Extract the (x, y) coordinate from the center of the cell holding the provided text.  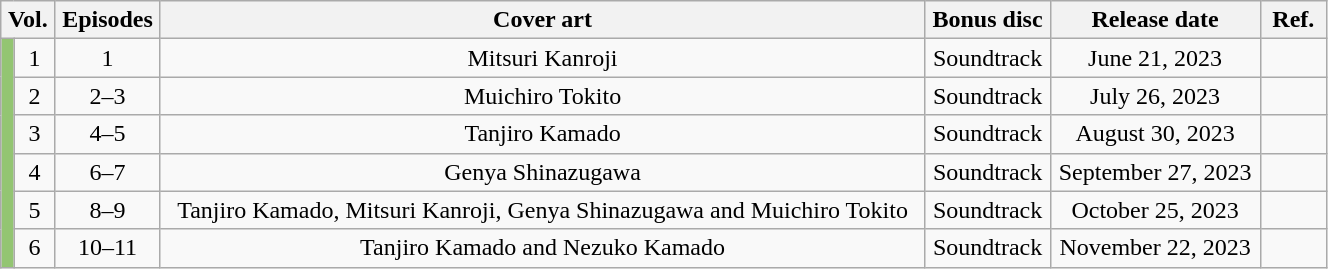
Tanjiro Kamado (542, 134)
8–9 (108, 210)
June 21, 2023 (1155, 58)
September 27, 2023 (1155, 172)
4 (34, 172)
Ref. (1293, 20)
Tanjiro Kamado and Nezuko Kamado (542, 248)
Genya Shinazugawa (542, 172)
6–7 (108, 172)
Tanjiro Kamado, Mitsuri Kanroji, Genya Shinazugawa and Muichiro Tokito (542, 210)
6 (34, 248)
5 (34, 210)
Mitsuri Kanroji (542, 58)
4–5 (108, 134)
Bonus disc (988, 20)
Release date (1155, 20)
Episodes (108, 20)
10–11 (108, 248)
November 22, 2023 (1155, 248)
August 30, 2023 (1155, 134)
Muichiro Tokito (542, 96)
2 (34, 96)
Vol. (28, 20)
Cover art (542, 20)
October 25, 2023 (1155, 210)
2–3 (108, 96)
July 26, 2023 (1155, 96)
3 (34, 134)
